For the text-containing cell, return its midpoint in [X, Y] coordinate format. 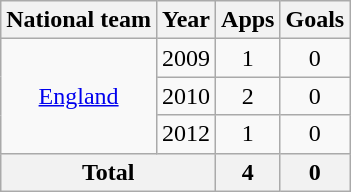
4 [248, 172]
Year [186, 20]
National team [79, 20]
Goals [315, 20]
2 [248, 96]
Apps [248, 20]
England [79, 96]
2010 [186, 96]
Total [108, 172]
2009 [186, 58]
2012 [186, 134]
